Detect which cell encompasses the target text, then output its [x, y] center coordinate. 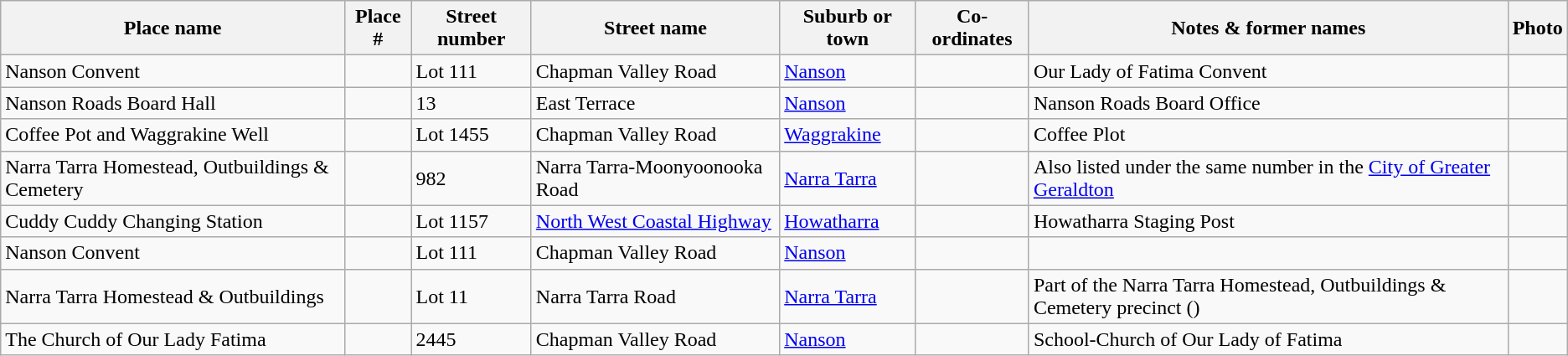
Suburb or town [848, 28]
Narra Tarra Homestead, Outbuildings & Cemetery [173, 178]
Coffee Pot and Waggrakine Well [173, 135]
Howatharra Staging Post [1268, 221]
Street name [655, 28]
Narra Tarra Homestead & Outbuildings [173, 297]
Lot 1157 [471, 221]
North West Coastal Highway [655, 221]
Coffee Plot [1268, 135]
Photo [1538, 28]
982 [471, 178]
Cuddy Cuddy Changing Station [173, 221]
School-Church of Our Lady of Fatima [1268, 339]
Also listed under the same number in the City of Greater Geraldton [1268, 178]
Street number [471, 28]
Notes & former names [1268, 28]
Co-ordinates [972, 28]
Howatharra [848, 221]
Place # [379, 28]
Nanson Roads Board Office [1268, 103]
Nanson Roads Board Hall [173, 103]
The Church of Our Lady Fatima [173, 339]
Narra Tarra Road [655, 297]
Lot 11 [471, 297]
Narra Tarra-Moonyoonooka Road [655, 178]
Part of the Narra Tarra Homestead, Outbuildings & Cemetery precinct () [1268, 297]
Our Lady of Fatima Convent [1268, 71]
East Terrace [655, 103]
2445 [471, 339]
Waggrakine [848, 135]
Lot 1455 [471, 135]
13 [471, 103]
Place name [173, 28]
